From the cell containing the given text, extract its center point as [x, y] coordinate. 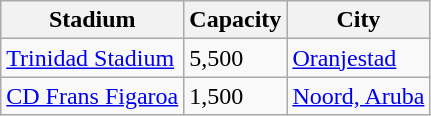
CD Frans Figaroa [92, 96]
1,500 [236, 96]
Noord, Aruba [358, 96]
City [358, 20]
Capacity [236, 20]
Oranjestad [358, 58]
Stadium [92, 20]
5,500 [236, 58]
Trinidad Stadium [92, 58]
